Output the [X, Y] coordinate of the center of the cell containing the given text.  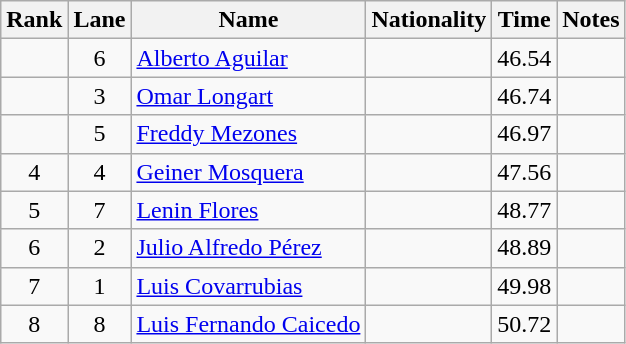
Name [248, 20]
Omar Longart [248, 96]
Notes [591, 20]
46.54 [524, 58]
Luis Fernando Caicedo [248, 324]
Geiner Mosquera [248, 172]
48.77 [524, 210]
3 [100, 96]
49.98 [524, 286]
48.89 [524, 248]
46.97 [524, 134]
Julio Alfredo Pérez [248, 248]
46.74 [524, 96]
2 [100, 248]
1 [100, 286]
Alberto Aguilar [248, 58]
Rank [34, 20]
47.56 [524, 172]
Nationality [429, 20]
Luis Covarrubias [248, 286]
Time [524, 20]
Freddy Mezones [248, 134]
Lane [100, 20]
Lenin Flores [248, 210]
50.72 [524, 324]
